Output the [X, Y] coordinate of the center of the cell containing the given text.  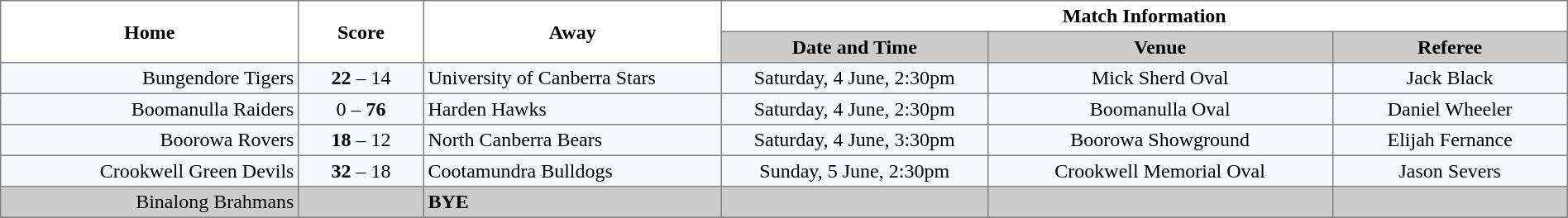
Home [150, 31]
Mick Sherd Oval [1159, 78]
Sunday, 5 June, 2:30pm [854, 171]
32 – 18 [361, 171]
22 – 14 [361, 78]
Date and Time [854, 47]
Boorowa Rovers [150, 140]
Jack Black [1450, 78]
Score [361, 31]
Away [572, 31]
Saturday, 4 June, 3:30pm [854, 140]
Cootamundra Bulldogs [572, 171]
Harden Hawks [572, 109]
Venue [1159, 47]
Jason Severs [1450, 171]
0 – 76 [361, 109]
Elijah Fernance [1450, 140]
BYE [572, 202]
Referee [1450, 47]
Daniel Wheeler [1450, 109]
Crookwell Green Devils [150, 171]
Bungendore Tigers [150, 78]
18 – 12 [361, 140]
Boorowa Showground [1159, 140]
Match Information [1145, 17]
University of Canberra Stars [572, 78]
Crookwell Memorial Oval [1159, 171]
North Canberra Bears [572, 140]
Boomanulla Raiders [150, 109]
Boomanulla Oval [1159, 109]
Binalong Brahmans [150, 202]
